Provide the (x, y) coordinate of the cell's center where the given text is located.  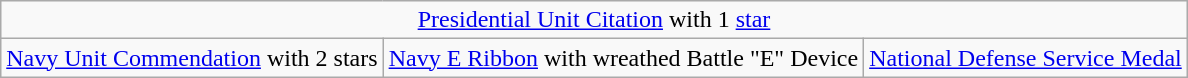
Navy Unit Commendation with 2 stars (192, 58)
Presidential Unit Citation with 1 star (594, 20)
Navy E Ribbon with wreathed Battle "E" Device (624, 58)
National Defense Service Medal (1026, 58)
